Output the [X, Y] coordinate of the center of the cell containing the given text.  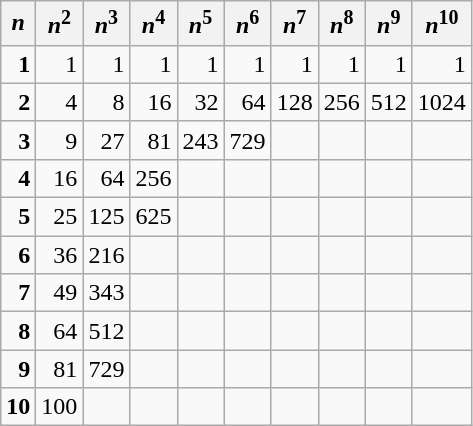
36 [60, 255]
6 [18, 255]
n2 [60, 24]
5 [18, 217]
27 [106, 140]
49 [60, 293]
3 [18, 140]
625 [154, 217]
n9 [388, 24]
343 [106, 293]
n6 [248, 24]
n3 [106, 24]
n10 [442, 24]
n4 [154, 24]
2 [18, 102]
1024 [442, 102]
125 [106, 217]
243 [200, 140]
25 [60, 217]
n5 [200, 24]
216 [106, 255]
10 [18, 407]
100 [60, 407]
n8 [342, 24]
n [18, 24]
32 [200, 102]
n7 [294, 24]
128 [294, 102]
7 [18, 293]
